Extract the (x, y) coordinate from the center of the cell holding the provided text.  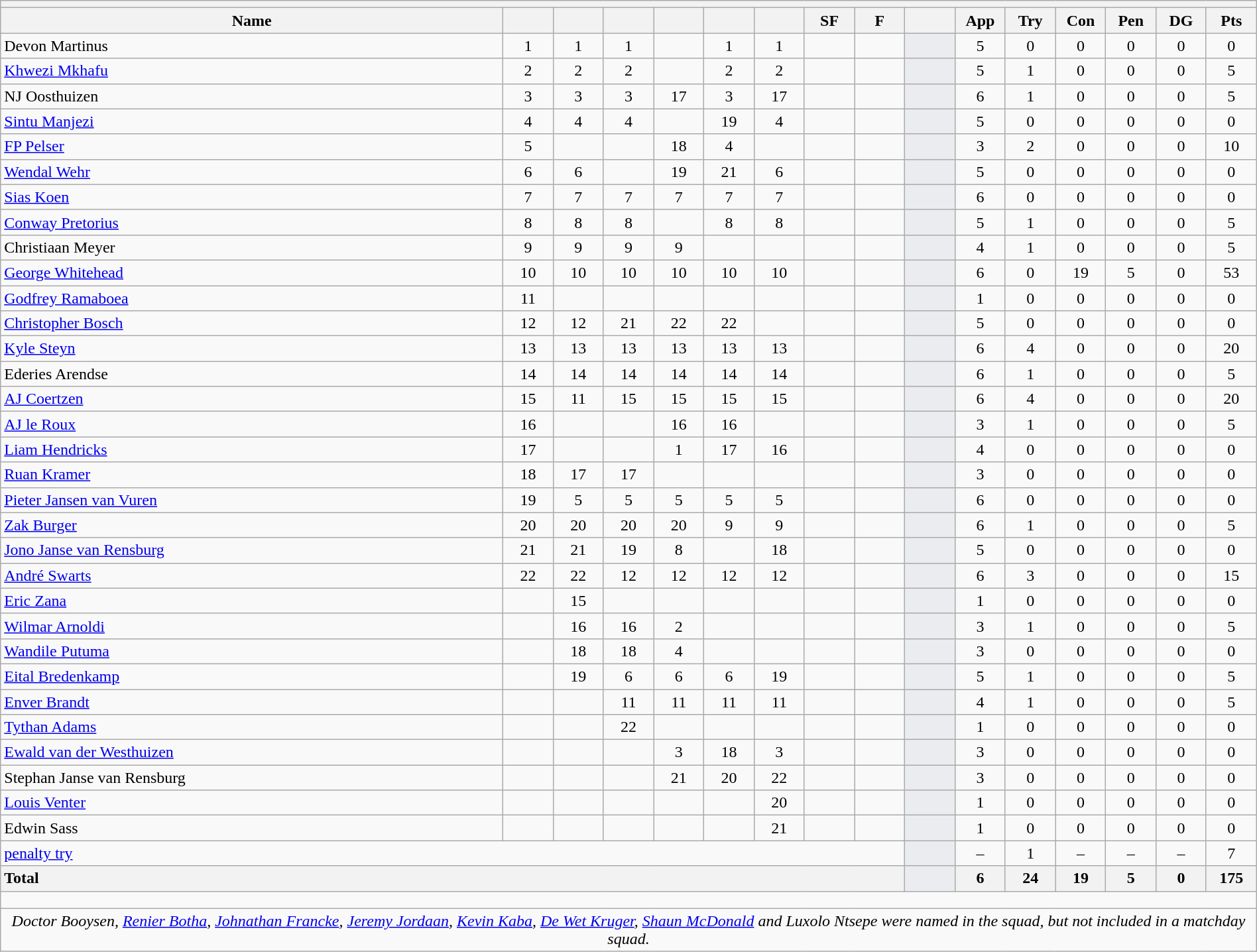
AJ Coertzen (252, 399)
Eric Zana (252, 601)
Ewald van der Westhuizen (252, 752)
Ruan Kramer (252, 475)
F (880, 21)
175 (1231, 878)
Sintu Manjezi (252, 121)
Wilmar Arnoldi (252, 626)
Pieter Jansen van Vuren (252, 500)
Zak Burger (252, 525)
Jono Janse van Rensburg (252, 550)
Christiaan Meyer (252, 247)
penalty try (453, 853)
Stephan Janse van Rensburg (252, 778)
Tythan Adams (252, 727)
Enver Brandt (252, 702)
Eital Bredenkamp (252, 676)
AJ le Roux (252, 424)
André Swarts (252, 575)
Kyle Steyn (252, 349)
Total (453, 878)
SF (829, 21)
Wandile Putuma (252, 651)
Try (1030, 21)
Sias Koen (252, 197)
NJ Oosthuizen (252, 96)
Ederies Arendse (252, 374)
Godfrey Ramaboea (252, 298)
Conway Pretorius (252, 222)
Pen (1131, 21)
Pts (1231, 21)
Christopher Bosch (252, 324)
App (981, 21)
24 (1030, 878)
DG (1181, 21)
Con (1081, 21)
53 (1231, 272)
Louis Venter (252, 803)
Liam Hendricks (252, 449)
Devon Martinus (252, 46)
Wendal Wehr (252, 172)
Khwezi Mkhafu (252, 71)
George Whitehead (252, 272)
Edwin Sass (252, 828)
FP Pelser (252, 147)
Name (252, 21)
